Search for the cell housing the specified text and yield its (x, y) center coordinate. 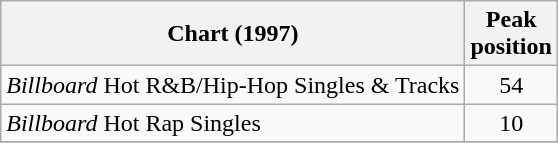
Billboard Hot Rap Singles (233, 123)
10 (511, 123)
Billboard Hot R&B/Hip-Hop Singles & Tracks (233, 85)
Peakposition (511, 34)
54 (511, 85)
Chart (1997) (233, 34)
